Scan for the cell matching the given text and deliver its [x, y] coordinate at center. 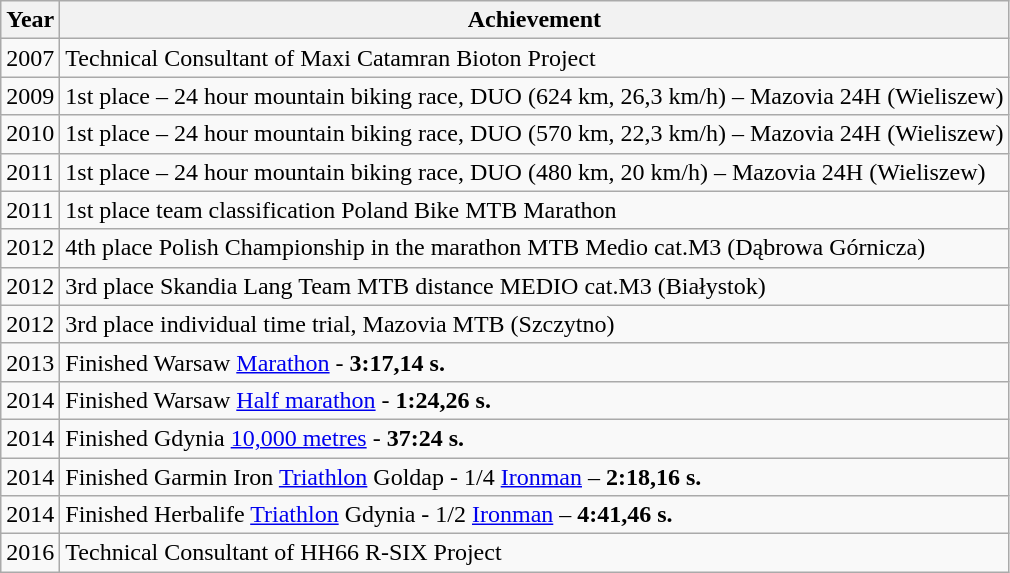
Finished Warsaw Marathon - 3:17,14 s. [534, 362]
Finished Herbalife Triathlon Gdynia - 1/2 Ironman – 4:41,46 s. [534, 515]
2010 [30, 134]
Year [30, 20]
Technical Consultant of HH66 R-SIX Project [534, 553]
2016 [30, 553]
Finished Garmin Iron Triathlon Goldap - 1/4 Ironman – 2:18,16 s. [534, 477]
2007 [30, 58]
Technical Consultant of Maxi Catamran Bioton Project [534, 58]
3rd place individual time trial, Mazovia MTB (Szczytno) [534, 324]
Achievement [534, 20]
1st place – 24 hour mountain biking race, DUO (480 km, 20 km/h) – Mazovia 24H (Wieliszew) [534, 172]
1st place team classification Poland Bike MTB Marathon [534, 210]
1st place – 24 hour mountain biking race, DUO (570 km, 22,3 km/h) – Mazovia 24H (Wieliszew) [534, 134]
1st place – 24 hour mountain biking race, DUO (624 km, 26,3 km/h) – Mazovia 24H (Wieliszew) [534, 96]
4th place Polish Championship in the marathon MTB Medio cat.M3 (Dąbrowa Górnicza) [534, 248]
Finished Warsaw Half marathon - 1:24,26 s. [534, 400]
3rd place Skandia Lang Team MTB distance MEDIO cat.M3 (Białystok) [534, 286]
Finished Gdynia 10,000 metres - 37:24 s. [534, 438]
2013 [30, 362]
2009 [30, 96]
